Identify which cell holds the provided text, then report its (X, Y) central coordinate. 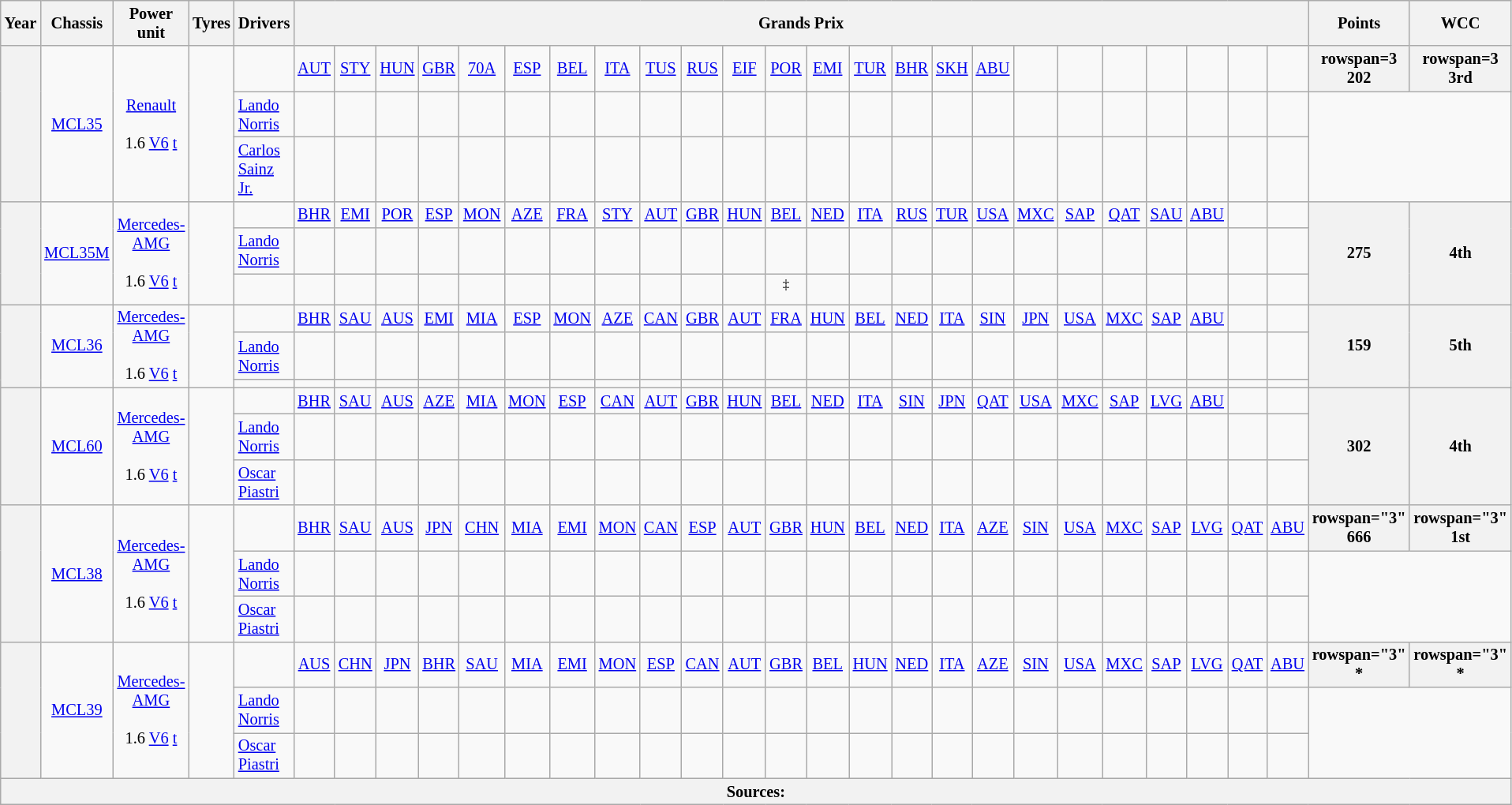
Carlos Sainz Jr. (264, 169)
275 (1359, 253)
MCL39 (77, 710)
MCL60 (77, 447)
Tyres (211, 23)
Grands Prix (801, 23)
rowspan=3 3rd (1460, 69)
Drivers (264, 23)
‡ (786, 289)
Power unit (152, 23)
159 (1359, 346)
rowspan=3 202 (1359, 69)
70A (481, 69)
Points (1359, 23)
5th (1460, 346)
rowspan="3" 666 (1359, 528)
rowspan="3" 1st (1460, 528)
Sources: (756, 792)
WCC (1460, 23)
MCL38 (77, 573)
EIF (744, 69)
MCL35 (77, 123)
302 (1359, 447)
MCL36 (77, 346)
Year (21, 23)
MCL35M (77, 253)
Chassis (77, 23)
Renault1.6 V6 t (152, 123)
TUS (661, 69)
SKH (952, 69)
